Provide the (X, Y) coordinate of the cell's center where the given text is located.  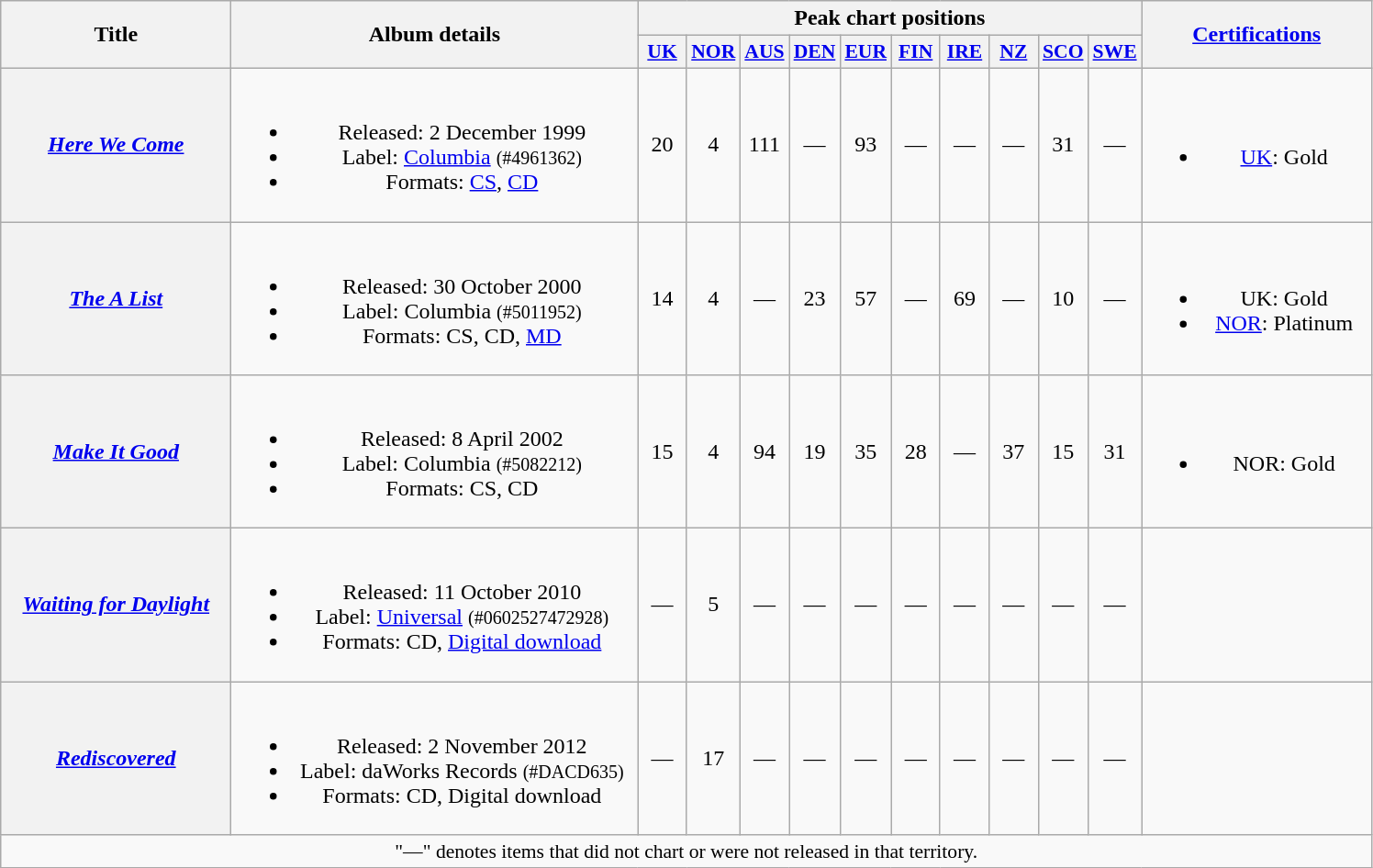
IRE (964, 52)
The A List (116, 299)
Certifications (1257, 35)
Released: 11 October 2010Label: Universal (#0602527472928)Formats: CD, Digital download (435, 606)
17 (713, 758)
37 (1013, 451)
Here We Come (116, 145)
Released: 2 November 2012Label: daWorks Records (#DACD635)Formats: CD, Digital download (435, 758)
28 (916, 451)
UK (663, 52)
23 (815, 299)
Waiting for Daylight (116, 606)
"—" denotes items that did not chart or were not released in that territory. (686, 851)
SWE (1115, 52)
111 (764, 145)
94 (764, 451)
14 (663, 299)
Album details (435, 35)
19 (815, 451)
Released: 30 October 2000Label: Columbia (#5011952)Formats: CS, CD, MD (435, 299)
DEN (815, 52)
NOR: Gold (1257, 451)
UK: Gold (1257, 145)
69 (964, 299)
Released: 8 April 2002Label: Columbia (#5082212)Formats: CS, CD (435, 451)
57 (865, 299)
UK: GoldNOR: Platinum (1257, 299)
SCO (1063, 52)
Title (116, 35)
93 (865, 145)
20 (663, 145)
Make It Good (116, 451)
FIN (916, 52)
NOR (713, 52)
Peak chart positions (890, 18)
10 (1063, 299)
Rediscovered (116, 758)
NZ (1013, 52)
Released: 2 December 1999Label: Columbia (#4961362)Formats: CS, CD (435, 145)
EUR (865, 52)
5 (713, 606)
AUS (764, 52)
35 (865, 451)
